Pinpoint the cell where the given text exists, returning its [x, y] midpoint coordinate. 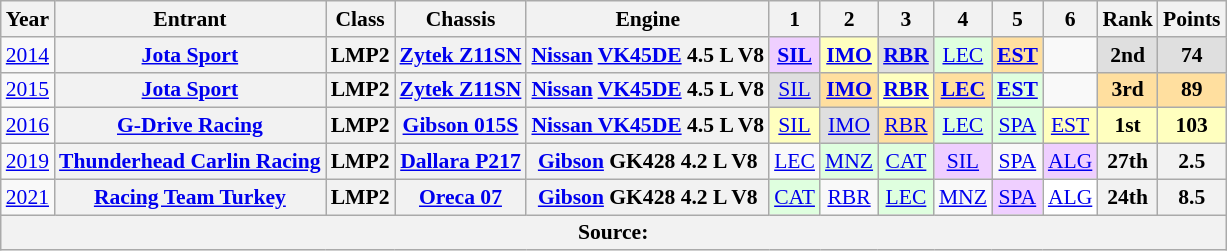
3 [906, 19]
G-Drive Racing [190, 126]
Oreca 07 [461, 197]
27th [1128, 162]
3rd [1128, 90]
8.5 [1192, 197]
Chassis [461, 19]
Source: [614, 233]
2019 [28, 162]
103 [1192, 126]
5 [1018, 19]
2016 [28, 126]
Racing Team Turkey [190, 197]
1 [794, 19]
Class [360, 19]
89 [1192, 90]
Dallara P217 [461, 162]
2.5 [1192, 162]
Entrant [190, 19]
2nd [1128, 55]
2 [849, 19]
Thunderhead Carlin Racing [190, 162]
74 [1192, 55]
1st [1128, 126]
Year [28, 19]
2021 [28, 197]
2014 [28, 55]
2015 [28, 90]
6 [1070, 19]
24th [1128, 197]
Gibson 015S [461, 126]
Points [1192, 19]
4 [963, 19]
Rank [1128, 19]
Engine [648, 19]
